Output the [x, y] coordinate of the center of the cell containing the given text.  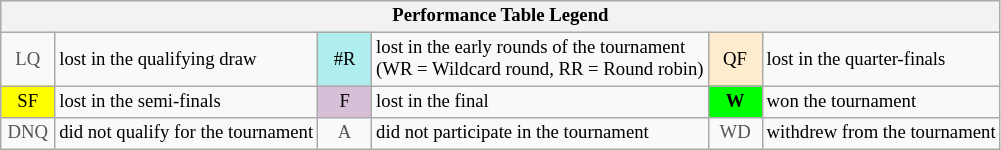
withdrew from the tournament [881, 134]
W [735, 102]
lost in the final [540, 102]
LQ [28, 60]
DNQ [28, 134]
did not participate in the tournament [540, 134]
A [345, 134]
lost in the semi-finals [186, 102]
#R [345, 60]
did not qualify for the tournament [186, 134]
Performance Table Legend [500, 16]
WD [735, 134]
QF [735, 60]
lost in the quarter-finals [881, 60]
lost in the qualifying draw [186, 60]
lost in the early rounds of the tournament(WR = Wildcard round, RR = Round robin) [540, 60]
F [345, 102]
won the tournament [881, 102]
SF [28, 102]
